From the cell containing the given text, extract its center point as [X, Y] coordinate. 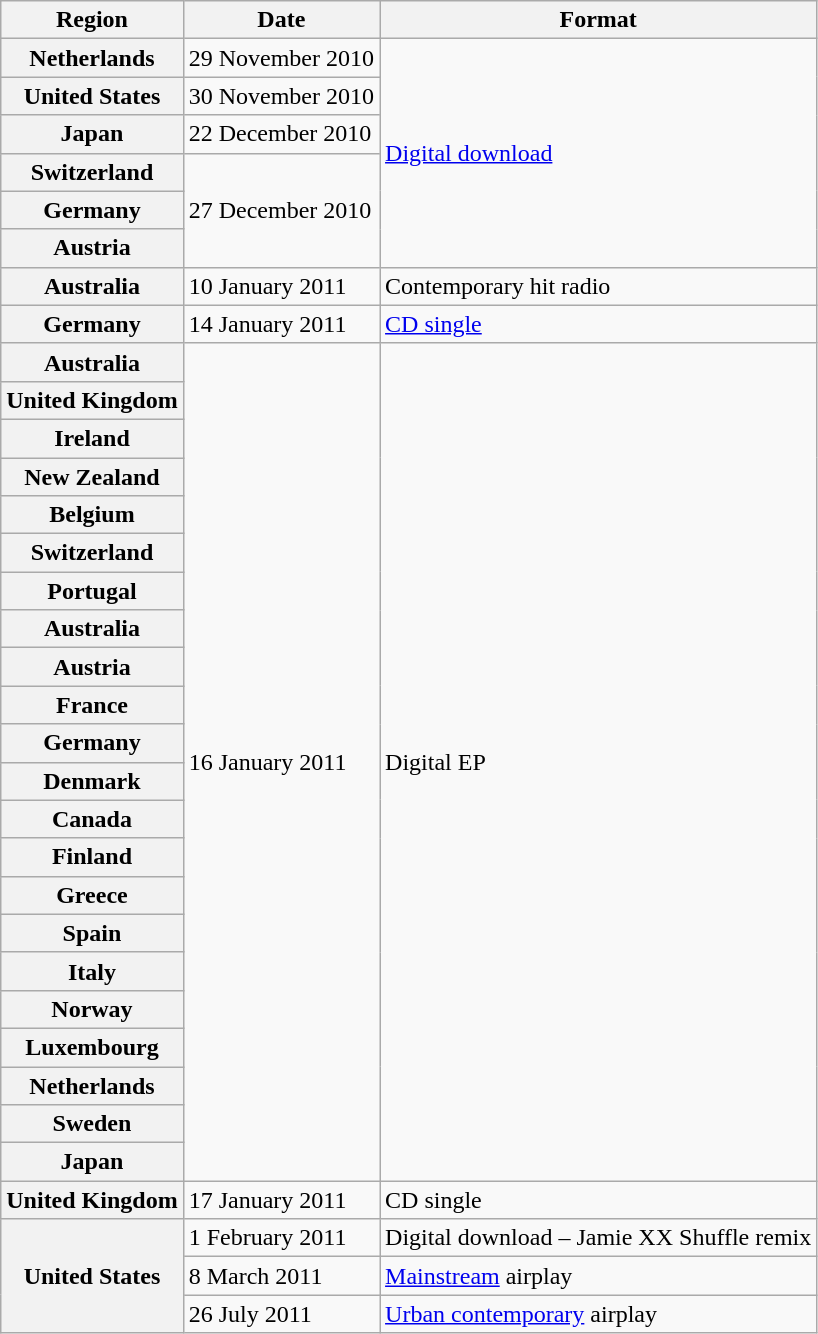
27 December 2010 [281, 210]
1 February 2011 [281, 1238]
Ireland [92, 438]
Format [598, 20]
14 January 2011 [281, 324]
Greece [92, 895]
Digital download [598, 153]
Contemporary hit radio [598, 286]
Digital download – Jamie XX Shuffle remix [598, 1238]
Norway [92, 1009]
Luxembourg [92, 1047]
30 November 2010 [281, 96]
France [92, 705]
16 January 2011 [281, 762]
Canada [92, 819]
Digital EP [598, 762]
New Zealand [92, 477]
26 July 2011 [281, 1314]
Urban contemporary airplay [598, 1314]
8 March 2011 [281, 1276]
Sweden [92, 1124]
22 December 2010 [281, 134]
29 November 2010 [281, 58]
Mainstream airplay [598, 1276]
Italy [92, 971]
Portugal [92, 591]
10 January 2011 [281, 286]
Belgium [92, 515]
Denmark [92, 781]
Spain [92, 933]
Date [281, 20]
17 January 2011 [281, 1200]
Region [92, 20]
Finland [92, 857]
